Find where the given text appears and provide that cell's center as (X, Y) coordinate. 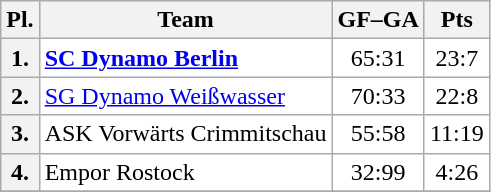
70:33 (378, 96)
4:26 (456, 172)
1. (20, 58)
Pl. (20, 20)
22:8 (456, 96)
32:99 (378, 172)
2. (20, 96)
4. (20, 172)
65:31 (378, 58)
Empor Rostock (186, 172)
23:7 (456, 58)
Team (186, 20)
55:58 (378, 134)
SC Dynamo Berlin (186, 58)
Pts (456, 20)
11:19 (456, 134)
3. (20, 134)
GF–GA (378, 20)
ASK Vorwärts Crimmitschau (186, 134)
SG Dynamo Weißwasser (186, 96)
